Extract the (X, Y) coordinate from the center of the cell holding the provided text.  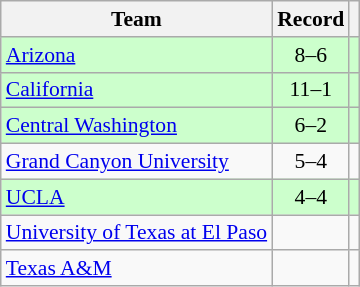
8–6 (310, 55)
Central Washington (136, 126)
Team (136, 19)
11–1 (310, 90)
Record (310, 19)
Texas A&M (136, 269)
4–4 (310, 197)
California (136, 90)
UCLA (136, 197)
University of Texas at El Paso (136, 233)
5–4 (310, 162)
Grand Canyon University (136, 162)
Arizona (136, 55)
6–2 (310, 126)
